Capture the cell that displays the provided text and extract its (x, y) central coordinate. 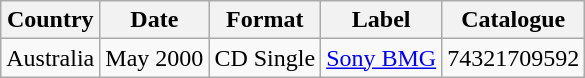
Country (50, 20)
Catalogue (514, 20)
Australia (50, 58)
74321709592 (514, 58)
Sony BMG (382, 58)
Date (154, 20)
Label (382, 20)
Format (265, 20)
May 2000 (154, 58)
CD Single (265, 58)
